Detect which cell encompasses the target text, then output its [X, Y] center coordinate. 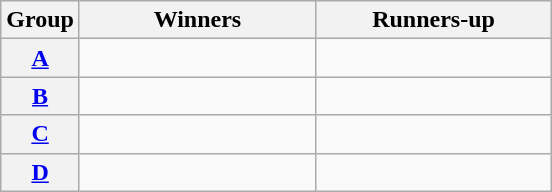
C [40, 134]
D [40, 172]
Group [40, 20]
B [40, 96]
Winners [197, 20]
Runners-up [433, 20]
A [40, 58]
